Pinpoint the cell where the given text exists, returning its [x, y] midpoint coordinate. 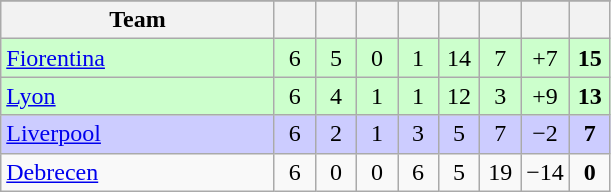
2 [336, 134]
Debrecen [138, 172]
12 [460, 96]
Liverpool [138, 134]
Lyon [138, 96]
+7 [546, 58]
19 [500, 172]
15 [590, 58]
−2 [546, 134]
4 [336, 96]
Fiorentina [138, 58]
Team [138, 20]
14 [460, 58]
−14 [546, 172]
+9 [546, 96]
13 [590, 96]
